Capture the cell that displays the provided text and extract its (x, y) central coordinate. 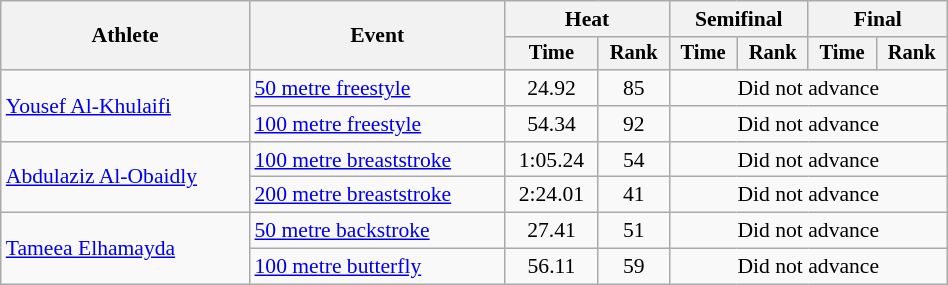
Semifinal (738, 19)
56.11 (552, 267)
27.41 (552, 231)
Yousef Al-Khulaifi (126, 106)
100 metre freestyle (376, 124)
Final (878, 19)
50 metre freestyle (376, 88)
41 (634, 195)
54 (634, 160)
59 (634, 267)
54.34 (552, 124)
100 metre butterfly (376, 267)
50 metre backstroke (376, 231)
200 metre breaststroke (376, 195)
85 (634, 88)
92 (634, 124)
Event (376, 36)
Tameea Elhamayda (126, 248)
Athlete (126, 36)
1:05.24 (552, 160)
51 (634, 231)
Abdulaziz Al-Obaidly (126, 178)
100 metre breaststroke (376, 160)
2:24.01 (552, 195)
Heat (587, 19)
24.92 (552, 88)
